Provide the [x, y] coordinate of the cell's center where the given text is located.  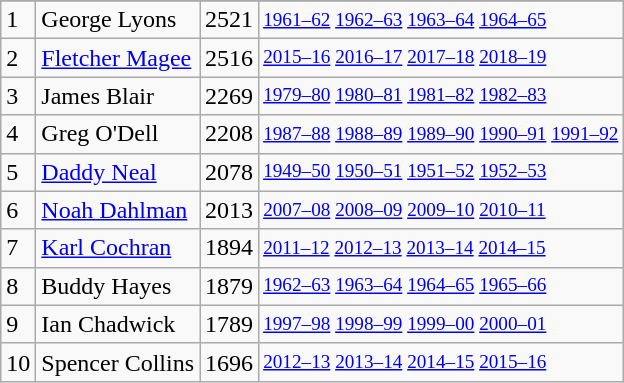
Karl Cochran [118, 248]
Fletcher Magee [118, 58]
1987–88 1988–89 1989–90 1990–91 1991–92 [441, 134]
2269 [230, 96]
Spencer Collins [118, 362]
2208 [230, 134]
9 [18, 324]
10 [18, 362]
1879 [230, 286]
1961–62 1962–63 1963–64 1964–65 [441, 20]
5 [18, 172]
Noah Dahlman [118, 210]
2007–08 2008–09 2009–10 2010–11 [441, 210]
1 [18, 20]
2521 [230, 20]
2078 [230, 172]
2015–16 2016–17 2017–18 2018–19 [441, 58]
George Lyons [118, 20]
James Blair [118, 96]
1789 [230, 324]
6 [18, 210]
1997–98 1998–99 1999–00 2000–01 [441, 324]
1696 [230, 362]
2 [18, 58]
2012–13 2013–14 2014–15 2015–16 [441, 362]
Greg O'Dell [118, 134]
2516 [230, 58]
Daddy Neal [118, 172]
Ian Chadwick [118, 324]
2013 [230, 210]
1979–80 1980–81 1981–82 1982–83 [441, 96]
Buddy Hayes [118, 286]
1962–63 1963–64 1964–65 1965–66 [441, 286]
3 [18, 96]
2011–12 2012–13 2013–14 2014–15 [441, 248]
8 [18, 286]
1894 [230, 248]
1949–50 1950–51 1951–52 1952–53 [441, 172]
4 [18, 134]
7 [18, 248]
